Capture the cell that displays the provided text and extract its [x, y] central coordinate. 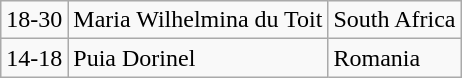
Puia Dorinel [198, 58]
Maria Wilhelmina du Toit [198, 20]
18-30 [34, 20]
Romania [394, 58]
South Africa [394, 20]
14-18 [34, 58]
